Provide the (x, y) coordinate of the cell's center where the given text is located.  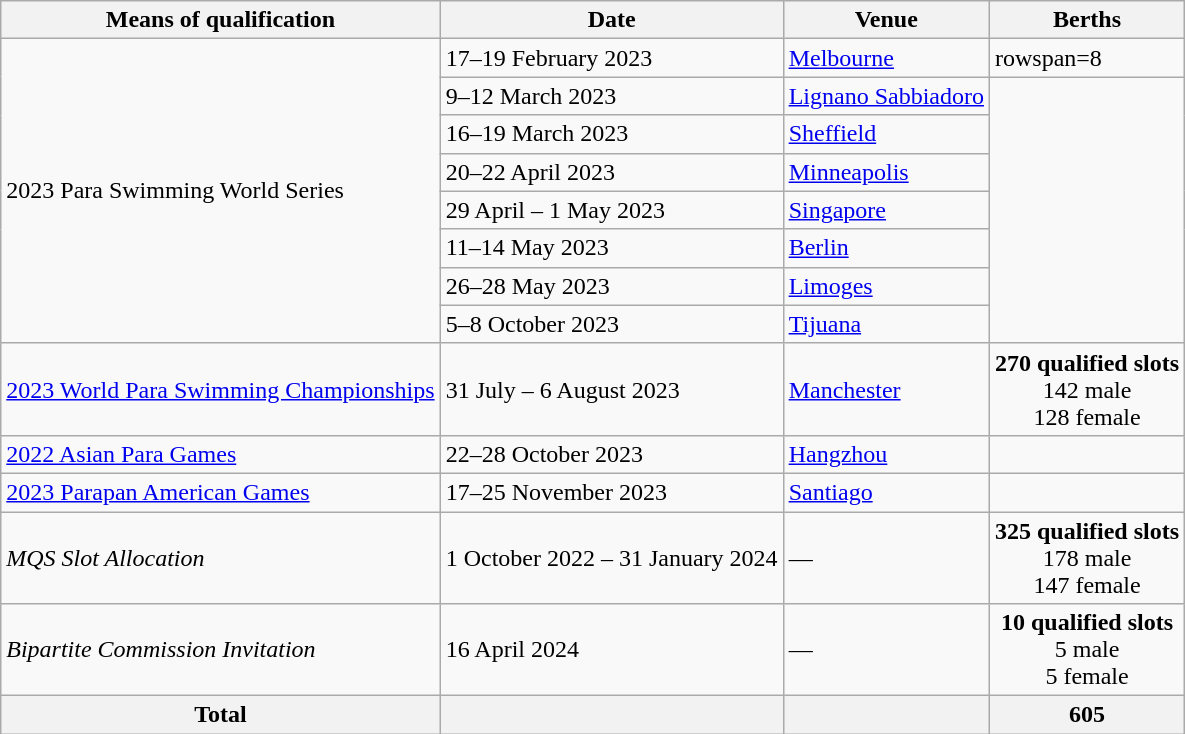
29 April – 1 May 2023 (612, 210)
17–25 November 2023 (612, 492)
MQS Slot Allocation (220, 558)
10 qualified slots5 male5 female (1086, 650)
1 October 2022 – 31 January 2024 (612, 558)
Berths (1086, 20)
Minneapolis (886, 172)
2023 Parapan American Games (220, 492)
605 (1086, 715)
Santiago (886, 492)
Total (220, 715)
Berlin (886, 248)
2022 Asian Para Games (220, 454)
16–19 March 2023 (612, 134)
20–22 April 2023 (612, 172)
325 qualified slots178 male147 female (1086, 558)
2023 World Para Swimming Championships (220, 389)
Manchester (886, 389)
Lignano Sabbiadoro (886, 96)
270 qualified slots142 male128 female (1086, 389)
22–28 October 2023 (612, 454)
Sheffield (886, 134)
rowspan=8 (1086, 58)
16 April 2024 (612, 650)
Hangzhou (886, 454)
2023 Para Swimming World Series (220, 191)
Singapore (886, 210)
Tijuana (886, 324)
Limoges (886, 286)
31 July – 6 August 2023 (612, 389)
17–19 February 2023 (612, 58)
Bipartite Commission Invitation (220, 650)
11–14 May 2023 (612, 248)
Means of qualification (220, 20)
Date (612, 20)
5–8 October 2023 (612, 324)
9–12 March 2023 (612, 96)
26–28 May 2023 (612, 286)
Venue (886, 20)
Melbourne (886, 58)
